Locate the cell with the specified text and output its [X, Y] center coordinate. 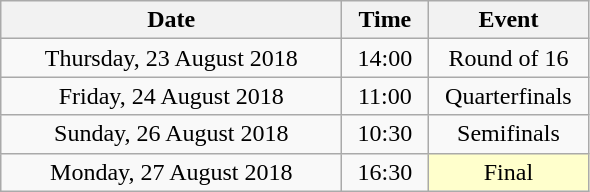
Date [172, 20]
Final [508, 172]
Round of 16 [508, 58]
Quarterfinals [508, 96]
Semifinals [508, 134]
11:00 [385, 96]
10:30 [385, 134]
Sunday, 26 August 2018 [172, 134]
Event [508, 20]
14:00 [385, 58]
16:30 [385, 172]
Time [385, 20]
Friday, 24 August 2018 [172, 96]
Monday, 27 August 2018 [172, 172]
Thursday, 23 August 2018 [172, 58]
